For the text-containing cell, return its midpoint in (X, Y) coordinate format. 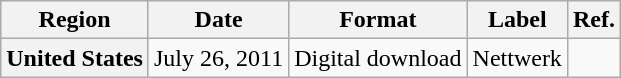
Nettwerk (517, 58)
Label (517, 20)
Digital download (378, 58)
Format (378, 20)
Region (75, 20)
Date (218, 20)
United States (75, 58)
Ref. (594, 20)
July 26, 2011 (218, 58)
